Return the (x, y) coordinate for the center point of the cell that contains the specified text.  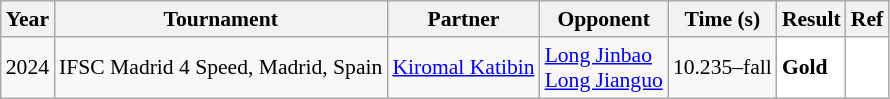
10.235–fall (722, 68)
IFSC Madrid 4 Speed, Madrid, Spain (220, 68)
Tournament (220, 19)
Partner (463, 19)
Kiromal Katibin (463, 68)
Time (s) (722, 19)
2024 (28, 68)
Result (812, 19)
Long Jinbao Long Jianguo (604, 68)
Ref (867, 19)
Opponent (604, 19)
Gold (812, 68)
Year (28, 19)
